Provide the (x, y) coordinate of the cell's center where the given text is located.  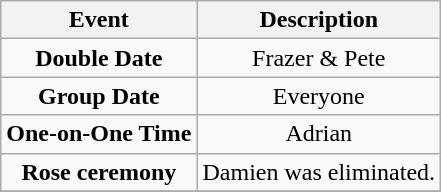
Event (99, 20)
Damien was eliminated. (319, 172)
Group Date (99, 96)
Adrian (319, 134)
Frazer & Pete (319, 58)
Double Date (99, 58)
Rose ceremony (99, 172)
Everyone (319, 96)
Description (319, 20)
One-on-One Time (99, 134)
